Provide the [X, Y] coordinate of the cell's center where the given text is located.  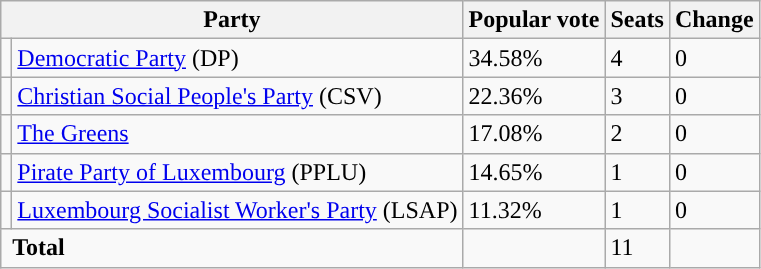
The Greens [238, 134]
Change [714, 20]
Luxembourg Socialist Worker's Party (LSAP) [238, 210]
22.36% [534, 96]
11 [637, 248]
Total [232, 248]
Party [232, 20]
17.08% [534, 134]
11.32% [534, 210]
34.58% [534, 58]
Seats [637, 20]
Pirate Party of Luxembourg (PPLU) [238, 172]
3 [637, 96]
2 [637, 134]
Popular vote [534, 20]
4 [637, 58]
14.65% [534, 172]
Democratic Party (DP) [238, 58]
Christian Social People's Party (CSV) [238, 96]
